Output the [x, y] coordinate of the center of the cell containing the given text.  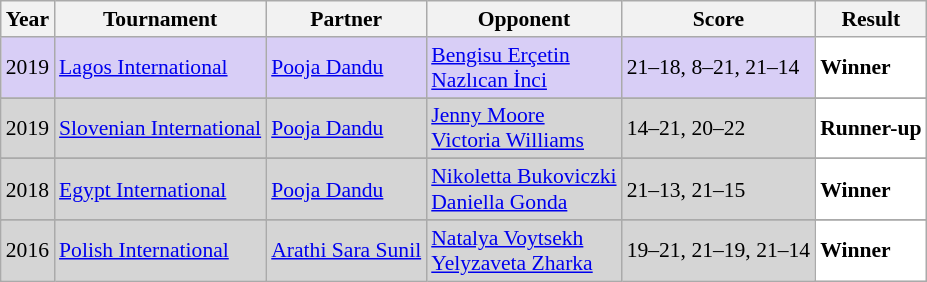
Arathi Sara Sunil [346, 250]
Tournament [160, 19]
21–18, 8–21, 21–14 [719, 68]
14–21, 20–22 [719, 128]
2016 [28, 250]
Opponent [524, 19]
21–13, 21–15 [719, 190]
Runner-up [870, 128]
2018 [28, 190]
19–21, 21–19, 21–14 [719, 250]
Nikoletta Bukoviczki Daniella Gonda [524, 190]
Jenny Moore Victoria Williams [524, 128]
Score [719, 19]
Bengisu Erçetin Nazlıcan İnci [524, 68]
Natalya Voytsekh Yelyzaveta Zharka [524, 250]
Slovenian International [160, 128]
Lagos International [160, 68]
Result [870, 19]
Partner [346, 19]
Year [28, 19]
Egypt International [160, 190]
Polish International [160, 250]
